Find where the given text appears and provide that cell's center as [x, y] coordinate. 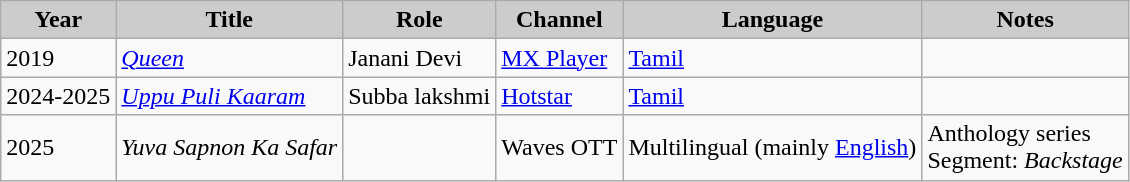
2025 [58, 148]
Uppu Puli Kaaram [230, 96]
MX Player [560, 58]
Title [230, 20]
Waves OTT [560, 148]
Anthology seriesSegment: Backstage [1025, 148]
Role [420, 20]
Year [58, 20]
2024-2025 [58, 96]
Channel [560, 20]
2019 [58, 58]
Language [772, 20]
Subba lakshmi [420, 96]
Yuva Sapnon Ka Safar [230, 148]
Janani Devi [420, 58]
Multilingual (mainly English) [772, 148]
Hotstar [560, 96]
Notes [1025, 20]
Queen [230, 58]
